Extract the [x, y] coordinate from the center of the cell holding the provided text.  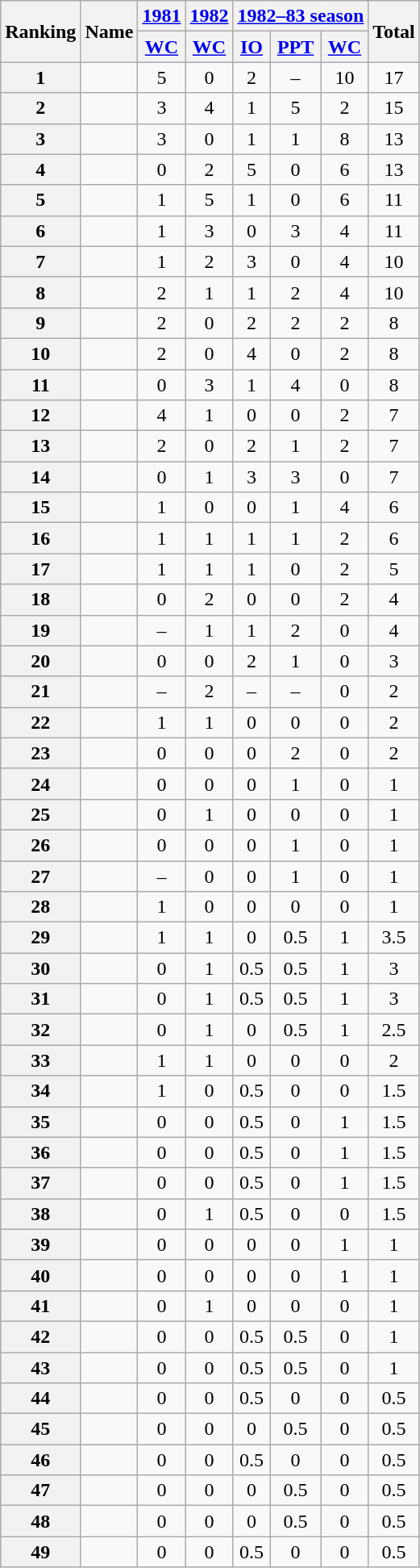
21 [40, 692]
33 [40, 1060]
19 [40, 630]
9 [40, 323]
48 [40, 1521]
35 [40, 1122]
40 [40, 1275]
2.5 [394, 1030]
27 [40, 876]
34 [40, 1091]
24 [40, 784]
37 [40, 1183]
28 [40, 907]
31 [40, 999]
18 [40, 600]
16 [40, 538]
39 [40, 1244]
38 [40, 1214]
PPT [295, 47]
12 [40, 416]
Ranking [40, 31]
23 [40, 753]
22 [40, 722]
47 [40, 1491]
43 [40, 1368]
46 [40, 1460]
1982 [210, 16]
44 [40, 1399]
30 [40, 968]
26 [40, 845]
1982–83 season [301, 16]
45 [40, 1429]
36 [40, 1152]
41 [40, 1306]
Name [110, 31]
32 [40, 1030]
25 [40, 814]
20 [40, 661]
42 [40, 1336]
1981 [161, 16]
49 [40, 1552]
Total [394, 31]
29 [40, 938]
14 [40, 477]
IO [252, 47]
3.5 [394, 938]
